Locate the cell with the specified text and output its [x, y] center coordinate. 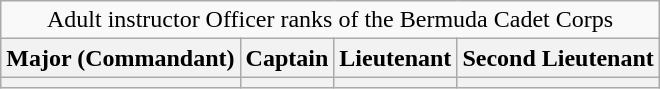
Adult instructor Officer ranks of the Bermuda Cadet Corps [330, 20]
Major (Commandant) [120, 58]
Lieutenant [396, 58]
Captain [287, 58]
Second Lieutenant [558, 58]
